Output the (X, Y) coordinate of the center of the cell containing the given text.  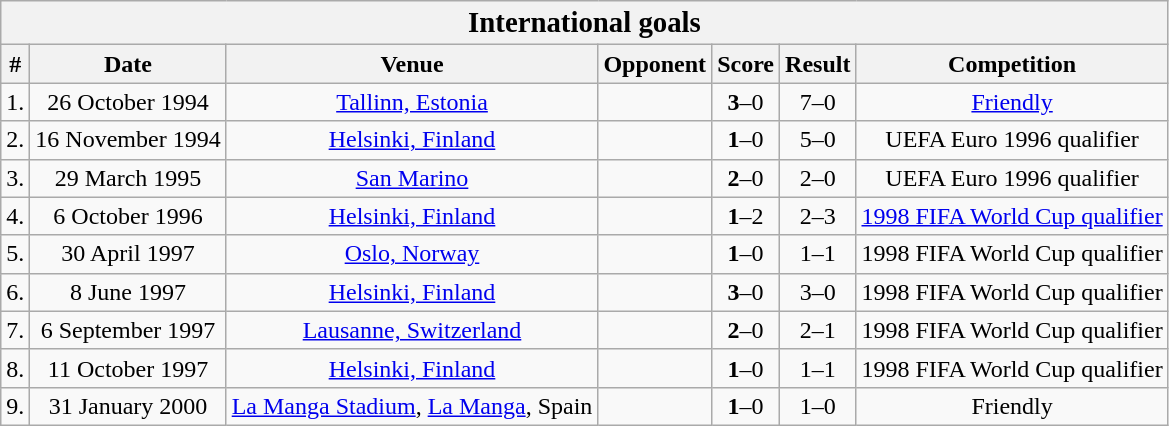
2. (16, 140)
6 September 1997 (128, 330)
San Marino (412, 178)
9. (16, 406)
International goals (584, 23)
11 October 1997 (128, 368)
La Manga Stadium, La Manga, Spain (412, 406)
Date (128, 64)
4. (16, 216)
3. (16, 178)
Opponent (655, 64)
5. (16, 254)
26 October 1994 (128, 102)
31 January 2000 (128, 406)
Competition (1012, 64)
# (16, 64)
8 June 1997 (128, 292)
6. (16, 292)
1. (16, 102)
6 October 1996 (128, 216)
Lausanne, Switzerland (412, 330)
1–2 (746, 216)
29 March 1995 (128, 178)
Score (746, 64)
5–0 (818, 140)
2–1 (818, 330)
Tallinn, Estonia (412, 102)
7–0 (818, 102)
16 November 1994 (128, 140)
Venue (412, 64)
7. (16, 330)
Oslo, Norway (412, 254)
Result (818, 64)
8. (16, 368)
2–3 (818, 216)
30 April 1997 (128, 254)
